Return [x, y] of the center of cell containing provided text 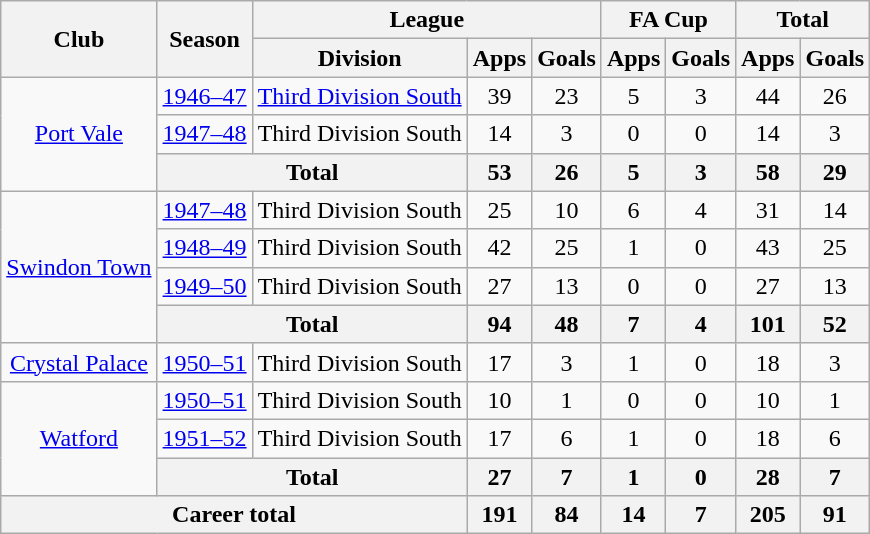
94 [499, 324]
Season [204, 39]
Crystal Palace [79, 362]
Watford [79, 438]
91 [835, 515]
Division [360, 58]
58 [768, 172]
43 [768, 248]
101 [768, 324]
39 [499, 96]
191 [499, 515]
53 [499, 172]
52 [835, 324]
League [426, 20]
FA Cup [668, 20]
1951–52 [204, 438]
42 [499, 248]
29 [835, 172]
1946–47 [204, 96]
Career total [234, 515]
Swindon Town [79, 267]
1949–50 [204, 286]
1948–49 [204, 248]
28 [768, 477]
205 [768, 515]
84 [567, 515]
48 [567, 324]
44 [768, 96]
Club [79, 39]
31 [768, 210]
Port Vale [79, 134]
23 [567, 96]
